Provide the [X, Y] coordinate of the cell's center where the given text is located.  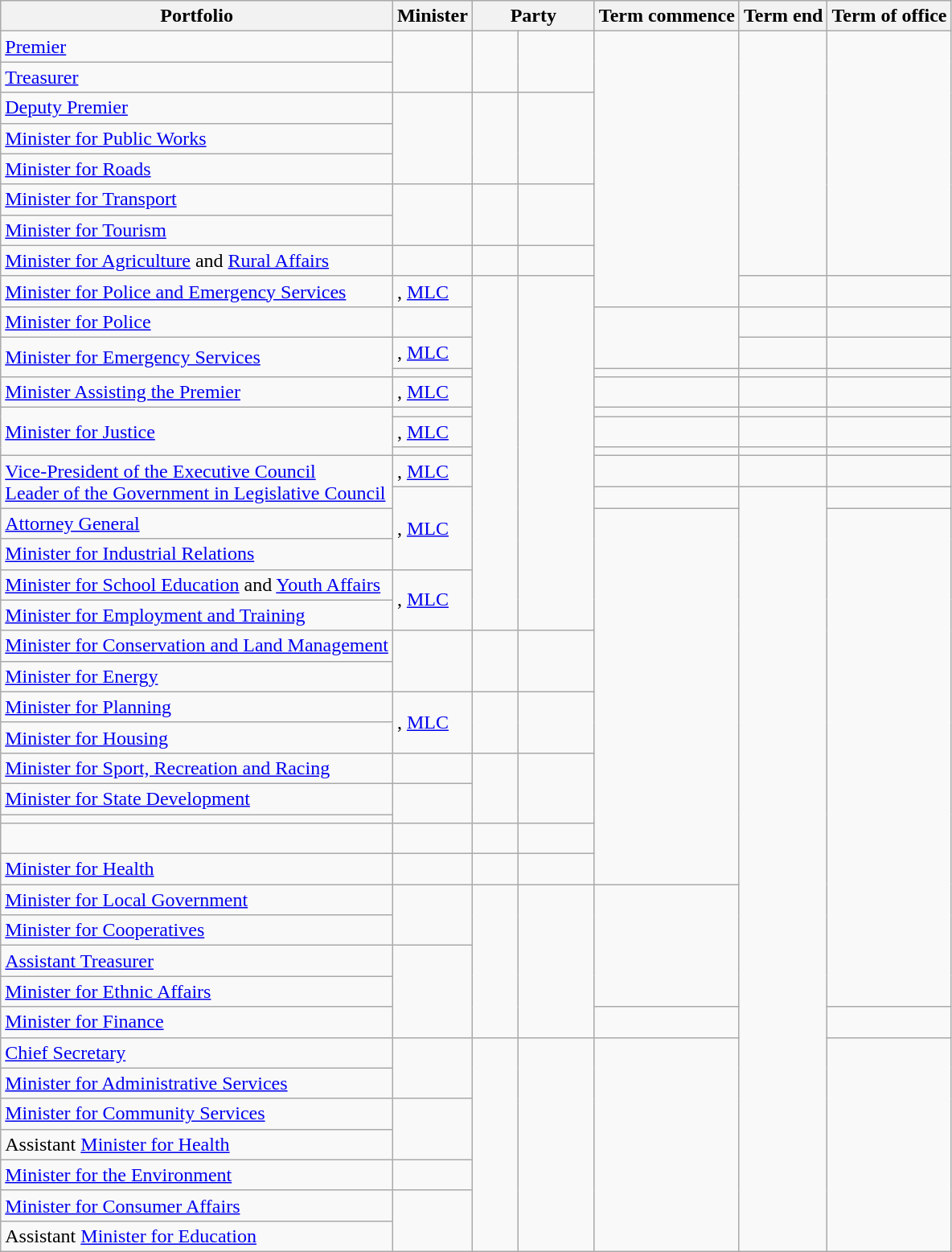
Minister for Industrial Relations [197, 554]
Minister for Justice [197, 432]
Minister for Roads [197, 169]
Minister for Transport [197, 199]
Minister for State Development [197, 798]
Minister for Local Government [197, 900]
Minister for Community Services [197, 1114]
Minister for Housing [197, 737]
Minister for Public Works [197, 138]
Minister for Cooperatives [197, 930]
Minister for Police [197, 322]
Portfolio [197, 16]
Minister [433, 16]
Treasurer [197, 77]
Minister for Emergency Services [197, 357]
Assistant Treasurer [197, 961]
Minister for Health [197, 869]
Minister for the Environment [197, 1175]
Term of office [889, 16]
Minister for Administrative Services [197, 1083]
Premier [197, 47]
Term commence [667, 16]
Vice-President of the Executive CouncilLeader of the Government in Legislative Council [197, 482]
Minister for Planning [197, 707]
Minister for Police and Emergency Services [197, 291]
Minister for Employment and Training [197, 615]
Minister Assisting the Premier [197, 392]
Party [533, 16]
Minister for Consumer Affairs [197, 1205]
Assistant Minister for Education [197, 1236]
Attorney General [197, 523]
Minister for Sport, Recreation and Racing [197, 768]
Minister for Finance [197, 1022]
Term end [783, 16]
Minister for Ethnic Affairs [197, 991]
Minister for Energy [197, 676]
Minister for School Education and Youth Affairs [197, 585]
Chief Secretary [197, 1053]
Minister for Conservation and Land Management [197, 646]
Deputy Premier [197, 108]
Minister for Agriculture and Rural Affairs [197, 261]
Minister for Tourism [197, 230]
Assistant Minister for Health [197, 1144]
